Provide the (X, Y) coordinate of the cell's center where the given text is located.  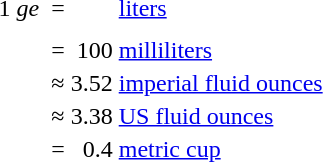
3.52 (92, 83)
= (58, 50)
100 (92, 50)
3.38 (92, 116)
